From the cell containing the given text, extract its center point as (X, Y) coordinate. 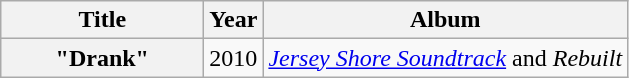
2010 (234, 58)
"Drank" (102, 58)
Year (234, 20)
Title (102, 20)
Jersey Shore Soundtrack and Rebuilt (446, 58)
Album (446, 20)
